Find where the given text appears and provide that cell's center as (x, y) coordinate. 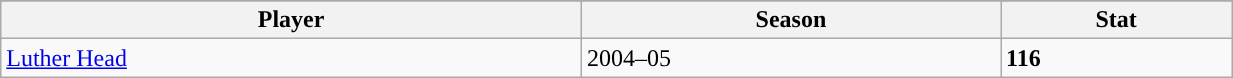
Luther Head (292, 58)
Player (292, 20)
2004–05 (790, 58)
Season (790, 20)
116 (1116, 58)
Stat (1116, 20)
